Scan for the cell matching the given text and deliver its (X, Y) coordinate at center. 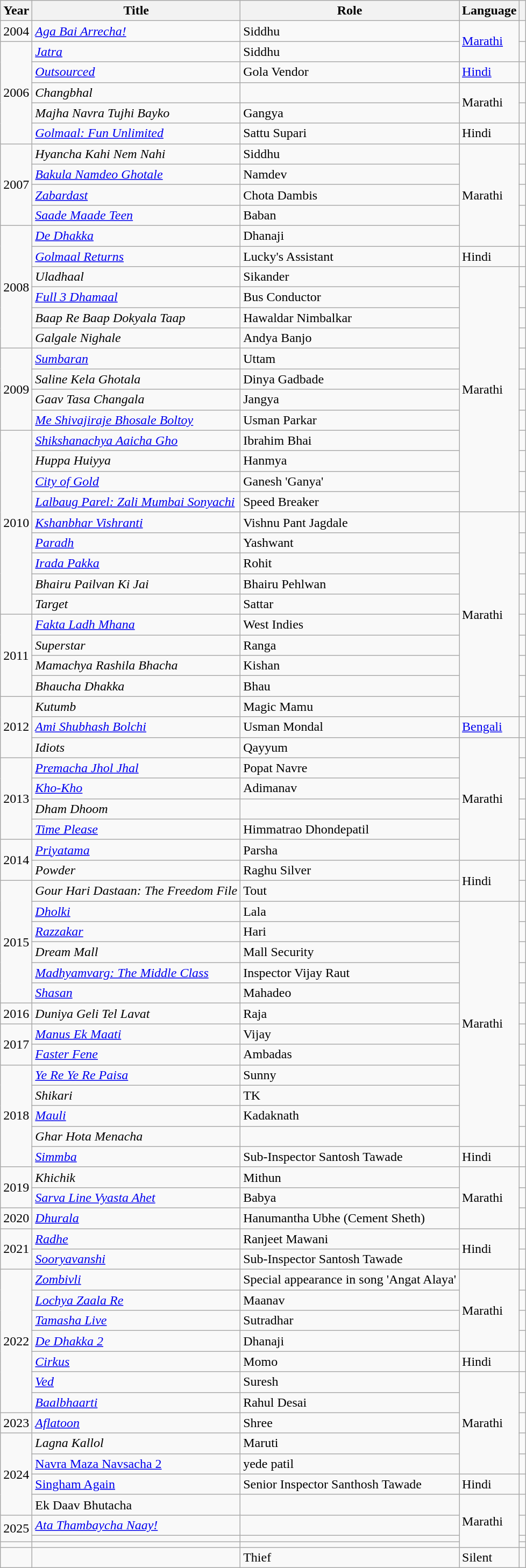
Gola Vendor (350, 72)
Vijay (350, 1034)
2020 (16, 1218)
Shree (350, 1423)
Bakula Namdeo Ghotale (137, 174)
Singham Again (137, 1484)
Bengali (489, 727)
Lalbaug Parel: Zali Mumbai Sonyachi (137, 502)
Madhyamvarg: The Middle Class (137, 973)
De Dhakka (137, 236)
Me Shivajiraje Bhosale Boltoy (137, 420)
Magic Mamu (350, 707)
2009 (16, 389)
Language (489, 11)
Babya (350, 1198)
Bhairu Pailvan Ki Jai (137, 583)
Ranjeet Mawani (350, 1238)
Idiots (137, 747)
2014 (16, 860)
Baban (350, 215)
Thief (350, 1558)
Mall Security (350, 952)
Faster Fene (137, 1054)
City of Gold (137, 481)
Duniya Geli Tel Lavat (137, 1014)
Changbhal (137, 92)
Bhau (350, 686)
Usman Parkar (350, 420)
Navra Maza Navsacha 2 (137, 1464)
Sikander (350, 277)
Andya Banjo (350, 338)
Ye Re Ye Re Paisa (137, 1075)
Qayyum (350, 747)
Manus Ek Maati (137, 1034)
2025 (16, 1528)
Radhe (137, 1238)
Chota Dambis (350, 195)
Ami Shubhash Bolchi (137, 727)
Hanmya (350, 461)
Saline Kela Ghotala (137, 379)
Huppa Huiyya (137, 461)
2021 (16, 1249)
TK (350, 1095)
Mamachya Rashila Bhacha (137, 666)
Lochya Zaala Re (137, 1300)
Sunny (350, 1075)
Namdev (350, 174)
2012 (16, 727)
Mithun (350, 1177)
2022 (16, 1341)
2011 (16, 655)
Lucky's Assistant (350, 256)
Senior Inspector Santhosh Tawade (350, 1484)
Golmaal Returns (137, 256)
Hanumantha Ubhe (Cement Sheth) (350, 1218)
2018 (16, 1116)
Target (137, 604)
Title (137, 11)
Full 3 Dhamaal (137, 297)
Outsourced (137, 72)
Khichik (137, 1177)
Sooryavanshi (137, 1259)
Ranga (350, 645)
De Dhakka 2 (137, 1341)
Priyatama (137, 850)
Ganesh 'Ganya' (350, 481)
Shasan (137, 993)
Dream Mall (137, 952)
Special appearance in song 'Angat Alaya' (350, 1280)
Usman Mondal (350, 727)
Sarva Line Vyasta Ahet (137, 1198)
2007 (16, 184)
Speed Breaker (350, 502)
Rohit (350, 563)
Ghar Hota Menacha (137, 1136)
Gour Hari Dastaan: The Freedom File (137, 890)
Baalbhaarti (137, 1402)
Raghu Silver (350, 870)
Uttam (350, 359)
Kishan (350, 666)
Saade Maade Teen (137, 215)
Rahul Desai (350, 1402)
Uladhaal (137, 277)
West Indies (350, 625)
Powder (137, 870)
Razzakar (137, 932)
Jangya (350, 400)
Golmaal: Fun Unlimited (137, 133)
Zombivli (137, 1280)
yede patil (350, 1464)
Mauli (137, 1116)
Kho-Kho (137, 788)
2008 (16, 287)
Parsha (350, 850)
Raja (350, 1014)
Ibrahim Bhai (350, 440)
2024 (16, 1474)
Premacha Jhol Jhal (137, 768)
2004 (16, 31)
Hawaldar Nimbalkar (350, 318)
Gaav Tasa Changala (137, 400)
2016 (16, 1014)
Fakta Ladh Mhana (137, 625)
Baap Re Baap Dokyala Taap (137, 318)
Cirkus (137, 1362)
Year (16, 11)
Vishnu Pant Jagdale (350, 522)
Dholki (137, 911)
Paradh (137, 543)
Bus Conductor (350, 297)
Himmatrao Dhondepatil (350, 829)
Popat Navre (350, 768)
Kadaknath (350, 1116)
2023 (16, 1423)
Maanav (350, 1300)
2015 (16, 942)
Dhurala (137, 1218)
Lagna Kallol (137, 1443)
Hari (350, 932)
Gangya (350, 113)
Shikari (137, 1095)
Shikshanachya Aaicha Gho (137, 440)
Sutradhar (350, 1321)
2013 (16, 799)
Galgale Nighale (137, 338)
Sattar (350, 604)
Kutumb (137, 707)
Lala (350, 911)
Ek Daav Bhutacha (137, 1505)
Ambadas (350, 1054)
Kshanbhar Vishranti (137, 522)
Bhaucha Dhakka (137, 686)
Dham Dhoom (137, 809)
Mahadeo (350, 993)
Tout (350, 890)
Yashwant (350, 543)
2010 (16, 523)
2019 (16, 1187)
Sumbaran (137, 359)
2017 (16, 1044)
Ata Thambaycha Naay! (137, 1525)
Jatra (137, 52)
Hyancha Kahi Nem Nahi (137, 154)
Aflatoon (137, 1423)
Sattu Supari (350, 133)
Adimanav (350, 788)
2006 (16, 92)
Inspector Vijay Raut (350, 973)
Superstar (137, 645)
Bhairu Pehlwan (350, 583)
Zabardast (137, 195)
Dinya Gadbade (350, 379)
Momo (350, 1362)
Irada Pakka (137, 563)
Tamasha Live (137, 1321)
Majha Navra Tujhi Bayko (137, 113)
Suresh (350, 1382)
Silent (489, 1558)
Ved (137, 1382)
Aga Bai Arrecha! (137, 31)
Time Please (137, 829)
Simmba (137, 1157)
Maruti (350, 1443)
Role (350, 11)
